Locate the cell with the specified text and output its (X, Y) center coordinate. 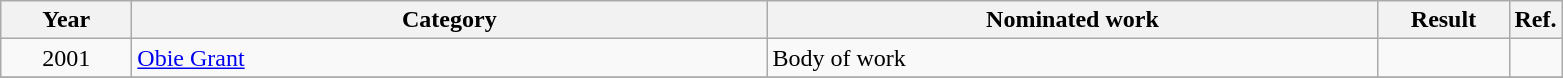
Result (1444, 20)
Body of work (1072, 58)
Nominated work (1072, 20)
Year (66, 20)
Ref. (1536, 20)
Category (450, 20)
Obie Grant (450, 58)
2001 (66, 58)
